From the cell containing the given text, extract its center point as [x, y] coordinate. 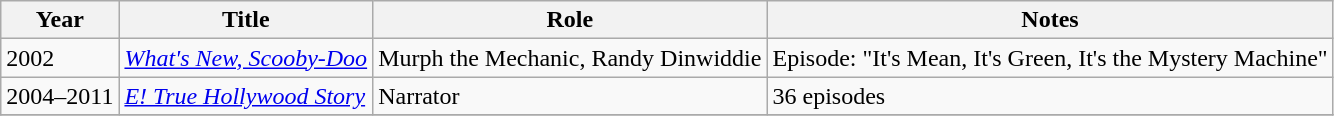
2004–2011 [60, 96]
Notes [1050, 20]
Year [60, 20]
Narrator [570, 96]
Role [570, 20]
Murph the Mechanic, Randy Dinwiddie [570, 58]
2002 [60, 58]
Title [246, 20]
Episode: "It's Mean, It's Green, It's the Mystery Machine" [1050, 58]
E! True Hollywood Story [246, 96]
What's New, Scooby-Doo [246, 58]
36 episodes [1050, 96]
